Output the (X, Y) coordinate of the center of the cell containing the given text.  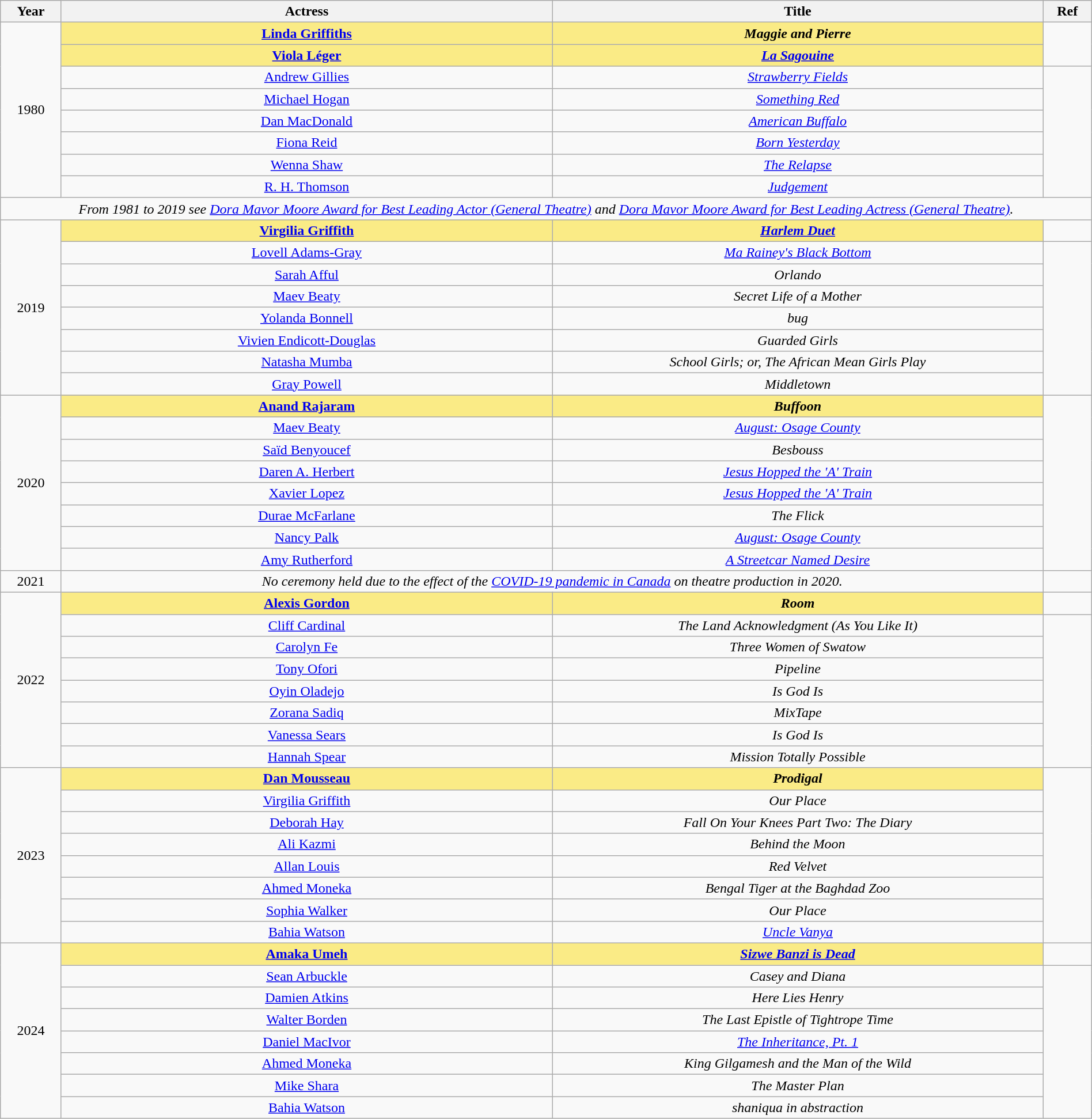
2020 (31, 483)
Linda Griffiths (306, 33)
Amy Rutherford (306, 559)
Fall On Your Knees Part Two: The Diary (798, 822)
Born Yesterday (798, 143)
Room (798, 603)
shaniqua in abstraction (798, 1107)
Casey and Diana (798, 976)
A Streetcar Named Desire (798, 559)
Fiona Reid (306, 143)
Alexis Gordon (306, 603)
Vivien Endicott-Douglas (306, 340)
Daniel MacIvor (306, 1042)
Tony Ofori (306, 669)
Prodigal (798, 779)
Damien Atkins (306, 998)
Something Red (798, 99)
Amaka Umeh (306, 954)
School Girls; or, The African Mean Girls Play (798, 362)
The Land Acknowledgment (As You Like It) (798, 625)
2019 (31, 307)
King Gilgamesh and the Man of the Wild (798, 1064)
Andrew Gillies (306, 77)
Title (798, 12)
Dan Mousseau (306, 779)
Xavier Lopez (306, 494)
R. H. Thomson (306, 187)
2024 (31, 1030)
Dan MacDonald (306, 121)
La Sagouine (798, 55)
Oyin Oladejo (306, 691)
Natasha Mumba (306, 362)
Sophia Walker (306, 910)
The Relapse (798, 165)
Sarah Afful (306, 275)
No ceremony held due to the effect of the COVID-19 pandemic in Canada on theatre production in 2020. (552, 581)
MixTape (798, 713)
Judgement (798, 187)
Mission Totally Possible (798, 757)
2022 (31, 680)
Orlando (798, 275)
Cliff Cardinal (306, 625)
Middletown (798, 384)
Besbouss (798, 450)
American Buffalo (798, 121)
Buffoon (798, 406)
Saïd Benyoucef (306, 450)
2023 (31, 855)
The Master Plan (798, 1086)
Michael Hogan (306, 99)
The Flick (798, 515)
2021 (31, 581)
Anand Rajaram (306, 406)
Mike Shara (306, 1086)
The Inheritance, Pt. 1 (798, 1042)
Uncle Vanya (798, 932)
Walter Borden (306, 1020)
Vanessa Sears (306, 735)
Strawberry Fields (798, 77)
Lovell Adams-Gray (306, 252)
Daren A. Herbert (306, 472)
Ma Rainey's Black Bottom (798, 252)
Yolanda Bonnell (306, 318)
Zorana Sadiq (306, 713)
Gray Powell (306, 384)
Year (31, 12)
Viola Léger (306, 55)
Durae McFarlane (306, 515)
Sizwe Banzi is Dead (798, 954)
Nancy Palk (306, 537)
Allan Louis (306, 866)
Behind the Moon (798, 844)
Wenna Shaw (306, 165)
Carolyn Fe (306, 647)
Ref (1067, 12)
Red Velvet (798, 866)
Deborah Hay (306, 822)
Hannah Spear (306, 757)
Ali Kazmi (306, 844)
Sean Arbuckle (306, 976)
1980 (31, 110)
Actress (306, 12)
Pipeline (798, 669)
Bengal Tiger at the Baghdad Zoo (798, 888)
Secret Life of a Mother (798, 297)
Harlem Duet (798, 230)
bug (798, 318)
Three Women of Swatow (798, 647)
Here Lies Henry (798, 998)
Guarded Girls (798, 340)
Maggie and Pierre (798, 33)
The Last Epistle of Tightrope Time (798, 1020)
